Return the [X, Y] coordinate for the center point of the cell that contains the specified text.  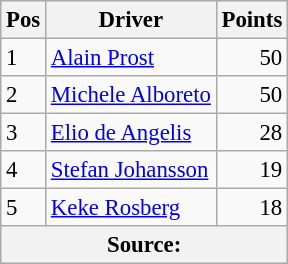
Stefan Johansson [132, 170]
Pos [24, 20]
5 [24, 208]
Keke Rosberg [132, 208]
18 [252, 208]
4 [24, 170]
Michele Alboreto [132, 95]
Source: [144, 245]
2 [24, 95]
Alain Prost [132, 58]
Points [252, 20]
Driver [132, 20]
Elio de Angelis [132, 133]
1 [24, 58]
3 [24, 133]
28 [252, 133]
19 [252, 170]
